Provide the [x, y] coordinate of the cell's center where the given text is located.  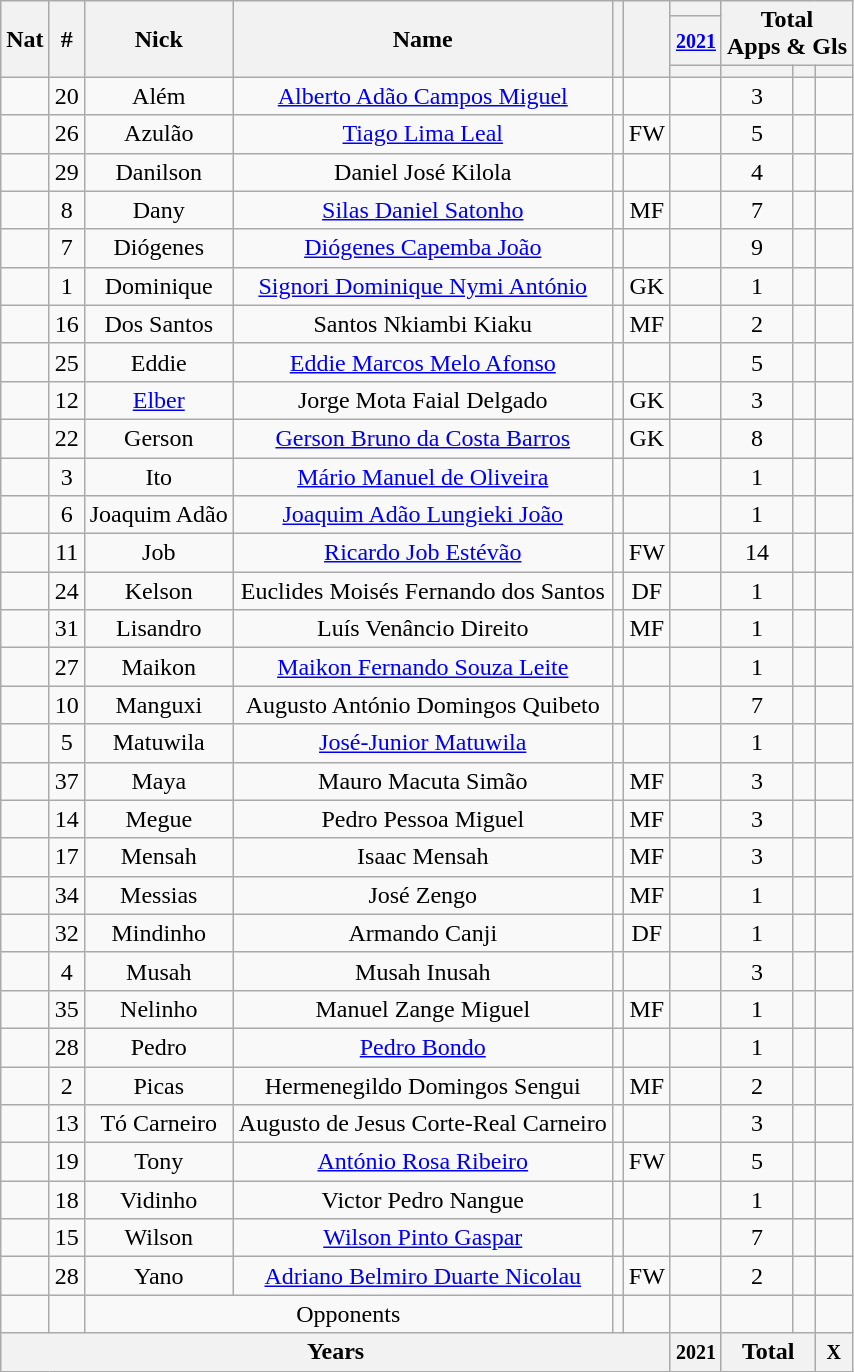
Picas [158, 1085]
Adriano Belmiro Duarte Nicolau [422, 1276]
Eddie [158, 362]
Vidinho [158, 1200]
31 [66, 629]
Manuel Zange Miguel [422, 1009]
37 [66, 781]
Hermenegildo Domingos Sengui [422, 1085]
Dominique [158, 286]
Tó Carneiro [158, 1124]
34 [66, 895]
Augusto António Domingos Quibeto [422, 705]
Musah Inusah [422, 971]
Maikon [158, 667]
Pedro Pessoa Miguel [422, 819]
9 [756, 248]
Tiago Lima Leal [422, 134]
16 [66, 324]
Mindinho [158, 933]
25 [66, 362]
Yano [158, 1276]
Total [768, 1352]
Tony [158, 1162]
Euclides Moisés Fernando dos Santos [422, 591]
Armando Canji [422, 933]
Mauro Macuta Simão [422, 781]
35 [66, 1009]
José-Junior Matuwila [422, 743]
12 [66, 400]
Azulão [158, 134]
Manguxi [158, 705]
António Rosa Ribeiro [422, 1162]
13 [66, 1124]
Signori Dominique Nymi António [422, 286]
22 [66, 438]
Eddie Marcos Melo Afonso [422, 362]
Nick [158, 39]
15 [66, 1238]
Diógenes Capemba João [422, 248]
Elber [158, 400]
Megue [158, 819]
Nat [25, 39]
Wilson [158, 1238]
Musah [158, 971]
Luís Venâncio Direito [422, 629]
Silas Daniel Satonho [422, 210]
17 [66, 857]
Diógenes [158, 248]
# [66, 39]
Daniel José Kilola [422, 172]
Pedro [158, 1047]
Augusto de Jesus Corte-Real Carneiro [422, 1124]
Matuwila [158, 743]
27 [66, 667]
Victor Pedro Nangue [422, 1200]
24 [66, 591]
TotalApps & Gls [786, 34]
Name [422, 39]
Isaac Mensah [422, 857]
Pedro Bondo [422, 1047]
18 [66, 1200]
Wilson Pinto Gaspar [422, 1238]
Maikon Fernando Souza Leite [422, 667]
Alberto Adão Campos Miguel [422, 96]
Dany [158, 210]
26 [66, 134]
Mensah [158, 857]
X [834, 1352]
Nelinho [158, 1009]
Jorge Mota Faial Delgado [422, 400]
Joaquim Adão Lungieki João [422, 515]
Job [158, 553]
José Zengo [422, 895]
Ito [158, 477]
Gerson [158, 438]
10 [66, 705]
19 [66, 1162]
Ricardo Job Estévão [422, 553]
29 [66, 172]
Opponents [348, 1314]
Danilson [158, 172]
11 [66, 553]
Além [158, 96]
Years [336, 1352]
Joaquim Adão [158, 515]
20 [66, 96]
Gerson Bruno da Costa Barros [422, 438]
Lisandro [158, 629]
Santos Nkiambi Kiaku [422, 324]
Messias [158, 895]
6 [66, 515]
32 [66, 933]
Kelson [158, 591]
Mário Manuel de Oliveira [422, 477]
Maya [158, 781]
Dos Santos [158, 324]
